For the text-containing cell, return its midpoint in [x, y] coordinate format. 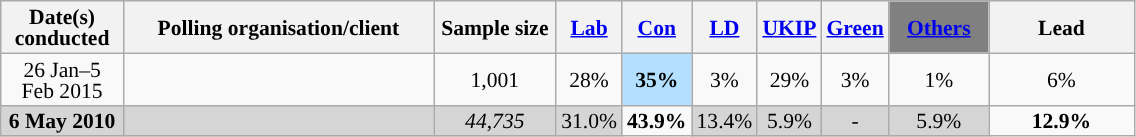
12.9% [1062, 120]
Con [656, 27]
29% [789, 79]
Others [939, 27]
Green [854, 27]
1,001 [496, 79]
Lead [1062, 27]
LD [725, 27]
Polling organisation/client [278, 27]
44,735 [496, 120]
- [854, 120]
43.9% [656, 120]
26 Jan–5 Feb 2015 [62, 79]
Lab [589, 27]
35% [656, 79]
13.4% [725, 120]
Date(s)conducted [62, 27]
31.0% [589, 120]
6 May 2010 [62, 120]
28% [589, 79]
Sample size [496, 27]
1% [939, 79]
6% [1062, 79]
UKIP [789, 27]
